Search for the cell housing the specified text and yield its (x, y) center coordinate. 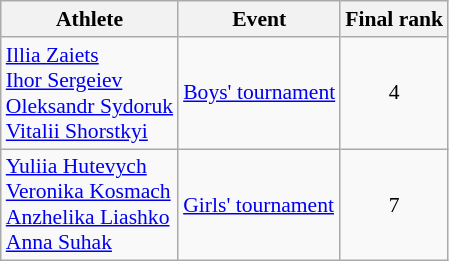
Girls' tournament (259, 205)
Illia ZaietsIhor SergeievOleksandr SydorukVitalii Shorstkyi (90, 93)
Boys' tournament (259, 93)
Event (259, 19)
Yuliia HutevychVeronika KosmachAnzhelika LiashkoAnna Suhak (90, 205)
Athlete (90, 19)
7 (394, 205)
4 (394, 93)
Final rank (394, 19)
